Provide the (X, Y) coordinate of the cell's center where the given text is located.  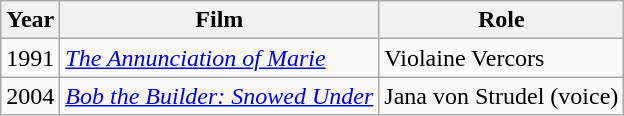
Film (220, 20)
Violaine Vercors (502, 58)
Jana von Strudel (voice) (502, 96)
The Annunciation of Marie (220, 58)
2004 (30, 96)
Year (30, 20)
1991 (30, 58)
Role (502, 20)
Bob the Builder: Snowed Under (220, 96)
